Pinpoint the cell where the given text exists, returning its [x, y] midpoint coordinate. 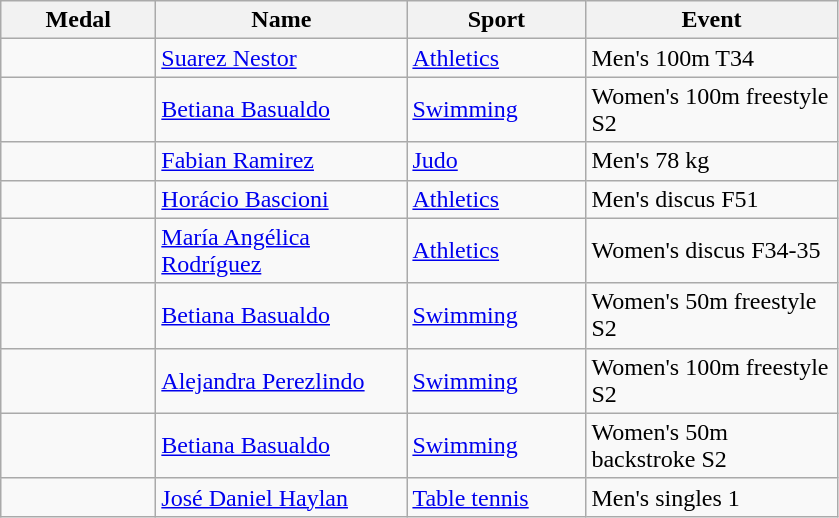
María Angélica Rodríguez [282, 250]
Women's 50m backstroke S2 [712, 446]
Medal [78, 20]
Men's 100m T34 [712, 58]
Women's 50m freestyle S2 [712, 316]
Women's discus F34-35 [712, 250]
Men's singles 1 [712, 497]
Sport [496, 20]
Judo [496, 161]
Men's 78 kg [712, 161]
José Daniel Haylan [282, 497]
Fabian Ramirez [282, 161]
Event [712, 20]
Name [282, 20]
Alejandra Perezlindo [282, 380]
Men's discus F51 [712, 199]
Horácio Bascioni [282, 199]
Suarez Nestor [282, 58]
Table tennis [496, 497]
